Identify which cell holds the provided text, then report its [x, y] central coordinate. 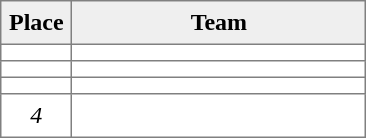
4 [36, 116]
Team [219, 23]
Place [36, 23]
